Find where the given text appears and provide that cell's center as (x, y) coordinate. 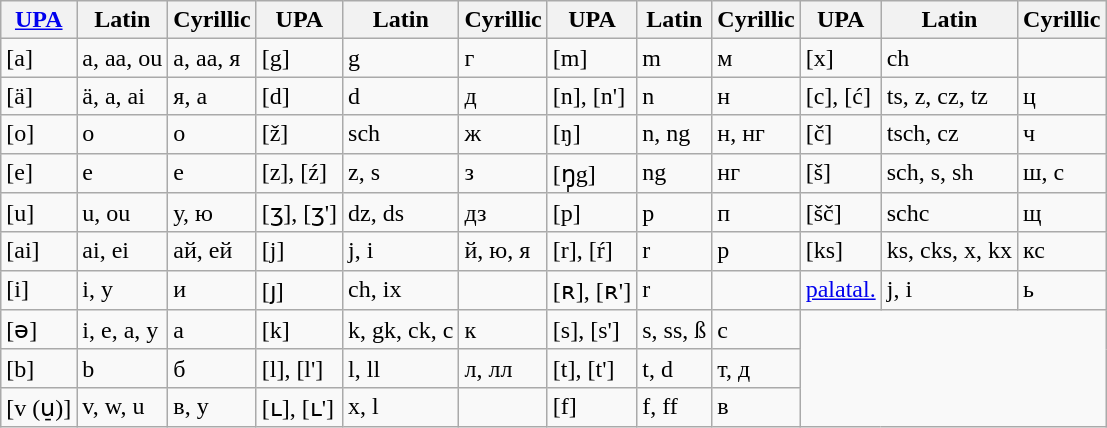
[č] (840, 134)
м (756, 58)
щ (1062, 213)
ь (1062, 290)
ж (503, 134)
[ə] (39, 330)
z, s (401, 173)
v, w, u (122, 407)
г (503, 58)
[s], [s'] (592, 330)
ch, ix (401, 290)
m (674, 58)
sch, s, sh (949, 173)
п (756, 213)
[d] (299, 96)
в, у (212, 407)
d (401, 96)
[ž] (299, 134)
k, gk, ck, c (401, 330)
[šč] (840, 213)
р (756, 251)
n (674, 96)
ш, с (1062, 173)
ц (1062, 96)
[ʒ], [ʒ'] (299, 213)
з (503, 173)
ch (949, 58)
[š] (840, 173)
[j] (299, 251)
а (212, 330)
нг (756, 173)
ts, z, cz, tz (949, 96)
[i] (39, 290)
л, лл (503, 368)
[ʟ], [ʟ'] (299, 407)
дз (503, 213)
ай, ей (212, 251)
[ʀ], [ʀ'] (592, 290)
x, l (401, 407)
i, e, a, y (122, 330)
[ai] (39, 251)
[r], [ŕ] (592, 251)
ä, a, ai (122, 96)
[x] (840, 58)
[ä] (39, 96)
i, y (122, 290)
[b] (39, 368)
ng (674, 173)
[g] (299, 58)
[ŋ̩g] (592, 173)
[p] (592, 213)
а, аа, я (212, 58)
s, ss, ß (674, 330)
palatal. (840, 290)
е (212, 173)
у, ю (212, 213)
a, aa, ou (122, 58)
[m] (592, 58)
и (212, 290)
кс (1062, 251)
p (674, 213)
n, ng (674, 134)
т, д (756, 368)
[v (u̠)] (39, 407)
[u] (39, 213)
[e] (39, 173)
[ŋ] (592, 134)
ks, cks, x, kx (949, 251)
н, нг (756, 134)
sch (401, 134)
б (212, 368)
g (401, 58)
й, ю, я (503, 251)
[o] (39, 134)
ч (1062, 134)
в (756, 407)
с (756, 330)
b (122, 368)
[ȷ] (299, 290)
e (122, 173)
д (503, 96)
[a] (39, 58)
[n], [n'] (592, 96)
o (122, 134)
dz, ds (401, 213)
[z], [ź] (299, 173)
[t], [t'] (592, 368)
u, ou (122, 213)
tsch, cz (949, 134)
[f] (592, 407)
l, ll (401, 368)
ai, ei (122, 251)
schc (949, 213)
о (212, 134)
н (756, 96)
[ks] (840, 251)
f, ff (674, 407)
я, а (212, 96)
к (503, 330)
[k] (299, 330)
[l], [l'] (299, 368)
[c], [ć] (840, 96)
t, d (674, 368)
